Return [x, y] of the center of cell containing provided text 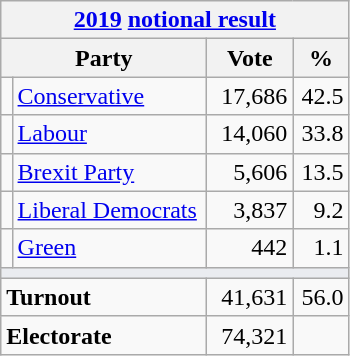
17,686 [250, 96]
442 [250, 248]
Conservative [110, 96]
Green [110, 248]
9.2 [321, 210]
5,606 [250, 172]
Labour [110, 134]
Turnout [104, 297]
Vote [250, 58]
41,631 [250, 297]
74,321 [250, 335]
42.5 [321, 96]
1.1 [321, 248]
13.5 [321, 172]
Liberal Democrats [110, 210]
3,837 [250, 210]
33.8 [321, 134]
Brexit Party [110, 172]
56.0 [321, 297]
2019 notional result [175, 20]
Party [104, 58]
% [321, 58]
Electorate [104, 335]
14,060 [250, 134]
